Locate the cell with the specified text and output its (x, y) center coordinate. 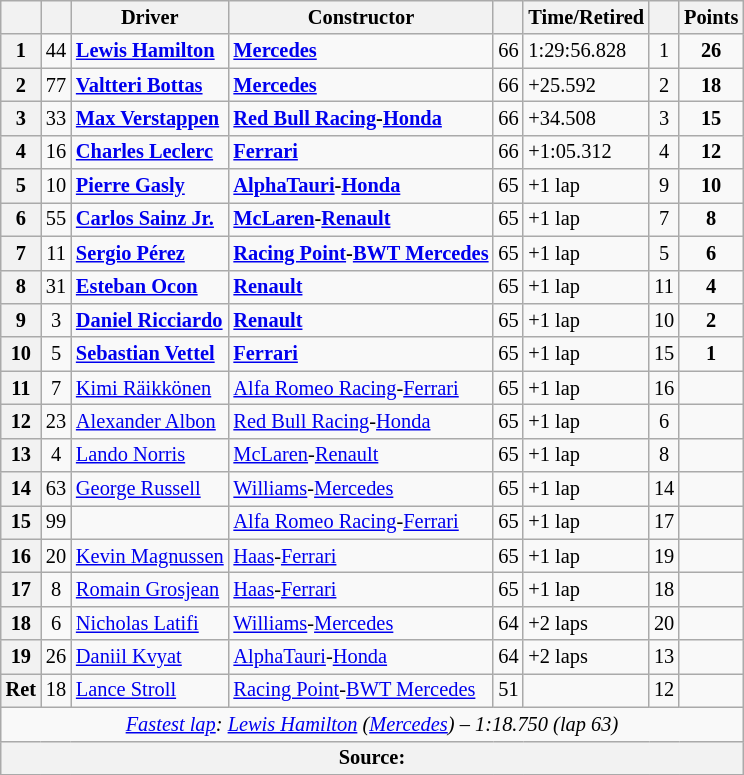
99 (56, 522)
Kimi Räikkönen (150, 388)
77 (56, 85)
Sergio Pérez (150, 253)
Alexander Albon (150, 421)
Lando Norris (150, 455)
55 (56, 219)
Max Verstappen (150, 118)
63 (56, 489)
1:29:56.828 (586, 51)
Fastest lap: Lewis Hamilton (Mercedes) – 1:18.750 (lap 63) (372, 724)
Carlos Sainz Jr. (150, 219)
Constructor (362, 17)
Lance Stroll (150, 690)
Lewis Hamilton (150, 51)
+25.592 (586, 85)
+34.508 (586, 118)
Nicholas Latifi (150, 623)
51 (508, 690)
Time/Retired (586, 17)
Charles Leclerc (150, 152)
Points (711, 17)
George Russell (150, 489)
33 (56, 118)
Romain Grosjean (150, 589)
Source: (372, 758)
Daniil Kvyat (150, 657)
Valtteri Bottas (150, 85)
Esteban Ocon (150, 287)
23 (56, 421)
Pierre Gasly (150, 186)
Driver (150, 17)
Daniel Ricciardo (150, 320)
Ret (21, 690)
31 (56, 287)
Sebastian Vettel (150, 354)
Kevin Magnussen (150, 556)
+1:05.312 (586, 152)
44 (56, 51)
